Capture the cell that displays the provided text and extract its (X, Y) central coordinate. 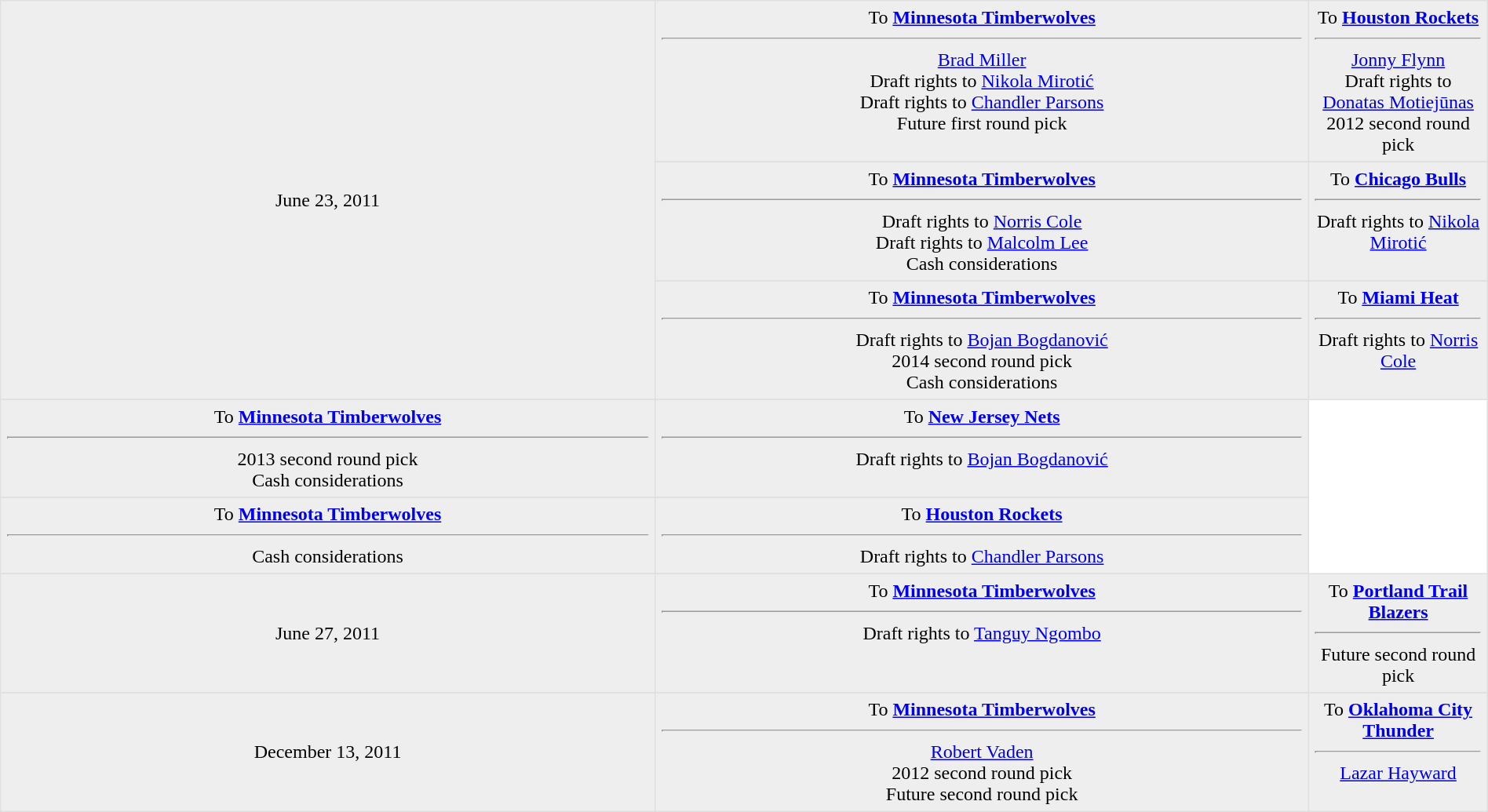
June 23, 2011 (328, 200)
To Minnesota TimberwolvesBrad MillerDraft rights to Nikola MirotićDraft rights to Chandler ParsonsFuture first round pick (982, 82)
December 13, 2011 (328, 752)
To Houston RocketsDraft rights to Chandler Parsons (982, 536)
To Minnesota Timberwolves2013 second round pickCash considerations (328, 448)
To Minnesota TimberwolvesDraft rights to Tanguy Ngombo (982, 633)
To Minnesota TimberwolvesRobert Vaden2012 second round pickFuture second round pick (982, 752)
To Minnesota TimberwolvesCash considerations (328, 536)
To Minnesota TimberwolvesDraft rights to Norris ColeDraft rights to Malcolm LeeCash considerations (982, 221)
To New Jersey NetsDraft rights to Bojan Bogdanović (982, 448)
To Chicago BullsDraft rights to Nikola Mirotić (1399, 221)
To Miami HeatDraft rights to Norris Cole (1399, 340)
To Houston RocketsJonny FlynnDraft rights to Donatas Motiejūnas2012 second round pick (1399, 82)
To Oklahoma City ThunderLazar Hayward (1399, 752)
To Portland Trail BlazersFuture second round pick (1399, 633)
June 27, 2011 (328, 633)
To Minnesota TimberwolvesDraft rights to Bojan Bogdanović2014 second round pickCash considerations (982, 340)
